Extract the [X, Y] coordinate from the center of the cell holding the provided text.  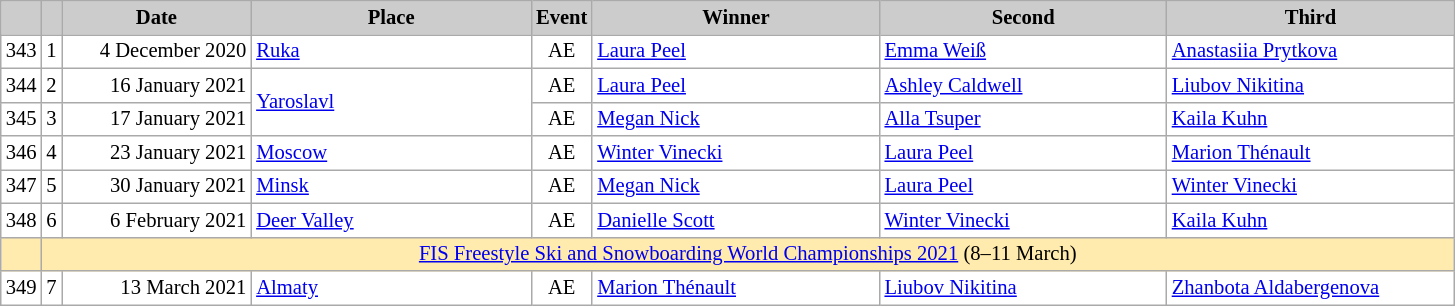
346 [22, 153]
347 [22, 186]
6 [51, 220]
Winner [736, 17]
344 [22, 85]
Alla Tsuper [1024, 119]
Place [391, 17]
3 [51, 119]
Yaroslavl [391, 102]
349 [22, 287]
16 January 2021 [157, 85]
7 [51, 287]
Zhanbota Aldabergenova [1310, 287]
Minsk [391, 186]
30 January 2021 [157, 186]
Danielle Scott [736, 220]
17 January 2021 [157, 119]
5 [51, 186]
Deer Valley [391, 220]
Moscow [391, 153]
23 January 2021 [157, 153]
1 [51, 51]
Anastasiia Prytkova [1310, 51]
4 [51, 153]
2 [51, 85]
FIS Freestyle Ski and Snowboarding World Championships 2021 (8–11 March) [748, 254]
4 December 2020 [157, 51]
Almaty [391, 287]
345 [22, 119]
Ashley Caldwell [1024, 85]
Date [157, 17]
Ruka [391, 51]
Event [562, 17]
343 [22, 51]
348 [22, 220]
Second [1024, 17]
Third [1310, 17]
6 February 2021 [157, 220]
Emma Weiß [1024, 51]
13 March 2021 [157, 287]
